Search for the cell housing the specified text and yield its (x, y) center coordinate. 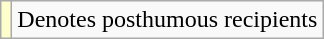
Denotes posthumous recipients (168, 20)
